Find where the given text appears and provide that cell's center as [X, Y] coordinate. 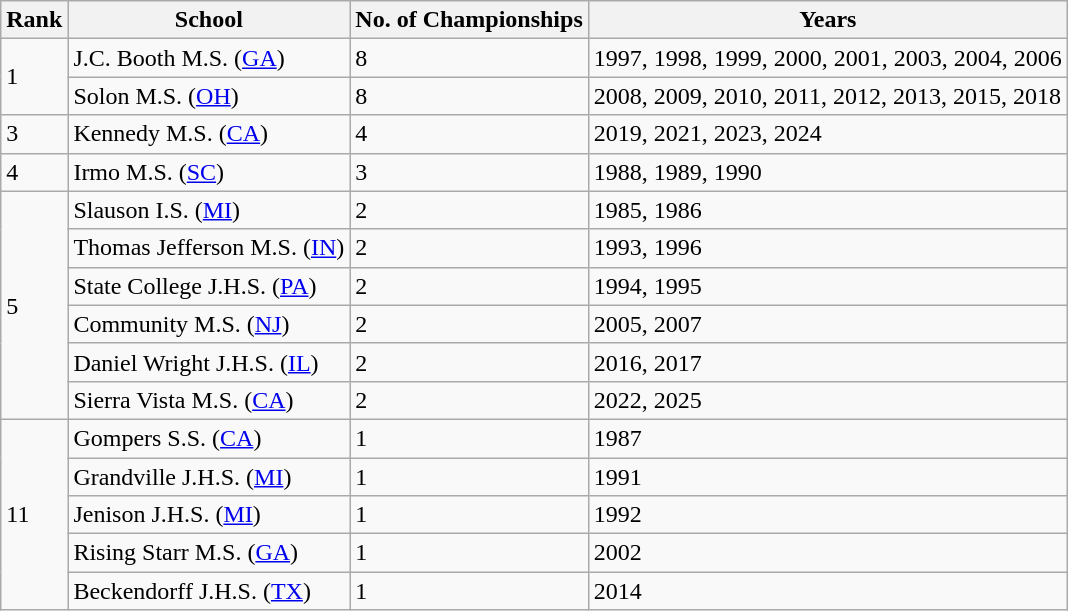
2008, 2009, 2010, 2011, 2012, 2013, 2015, 2018 [828, 96]
11 [34, 514]
1993, 1996 [828, 248]
2019, 2021, 2023, 2024 [828, 134]
Rising Starr M.S. (GA) [209, 553]
Gompers S.S. (CA) [209, 438]
Rank [34, 20]
1994, 1995 [828, 286]
2016, 2017 [828, 362]
Thomas Jefferson M.S. (IN) [209, 248]
2022, 2025 [828, 400]
Beckendorff J.H.S. (TX) [209, 591]
Irmo M.S. (SC) [209, 172]
Jenison J.H.S. (MI) [209, 515]
No. of Championships [469, 20]
Daniel Wright J.H.S. (IL) [209, 362]
1987 [828, 438]
2005, 2007 [828, 324]
Kennedy M.S. (CA) [209, 134]
J.C. Booth M.S. (GA) [209, 58]
5 [34, 305]
Years [828, 20]
Sierra Vista M.S. (CA) [209, 400]
1997, 1998, 1999, 2000, 2001, 2003, 2004, 2006 [828, 58]
1992 [828, 515]
School [209, 20]
1985, 1986 [828, 210]
Community M.S. (NJ) [209, 324]
2002 [828, 553]
Solon M.S. (OH) [209, 96]
State College J.H.S. (PA) [209, 286]
1988, 1989, 1990 [828, 172]
2014 [828, 591]
1991 [828, 477]
Grandville J.H.S. (MI) [209, 477]
Slauson I.S. (MI) [209, 210]
